Pinpoint the cell where the given text exists, returning its (x, y) midpoint coordinate. 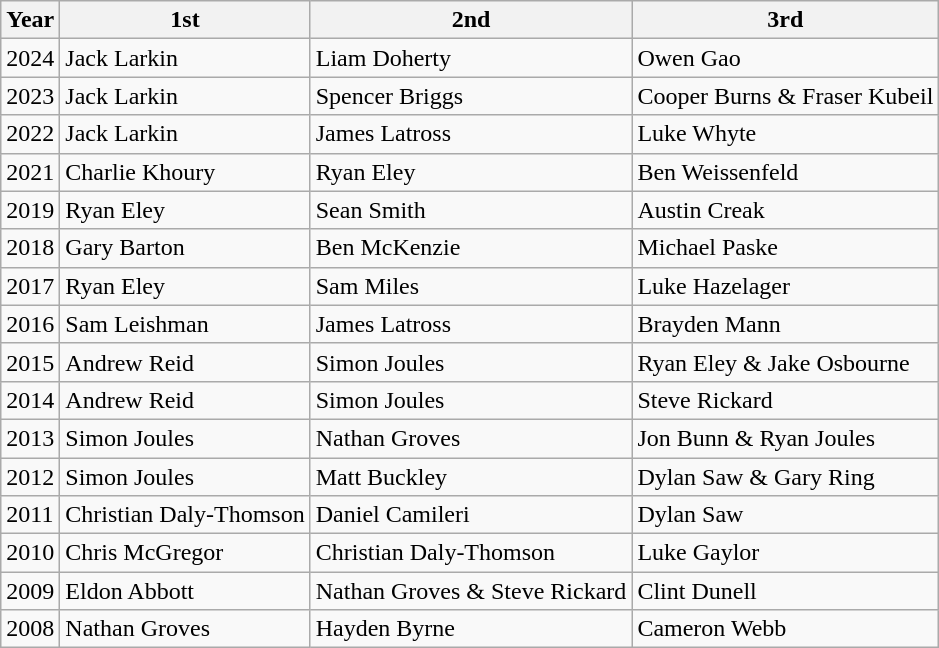
Year (30, 20)
Gary Barton (185, 248)
2011 (30, 515)
2017 (30, 286)
Sean Smith (471, 210)
2nd (471, 20)
Ryan Eley & Jake Osbourne (786, 362)
3rd (786, 20)
2016 (30, 324)
Austin Creak (786, 210)
Eldon Abbott (185, 591)
Luke Hazelager (786, 286)
Cooper Burns & Fraser Kubeil (786, 96)
2012 (30, 477)
2019 (30, 210)
Sam Miles (471, 286)
1st (185, 20)
2008 (30, 629)
2018 (30, 248)
Owen Gao (786, 58)
Steve Rickard (786, 400)
Michael Paske (786, 248)
2014 (30, 400)
Hayden Byrne (471, 629)
Dylan Saw & Gary Ring (786, 477)
Chris McGregor (185, 553)
Daniel Camileri (471, 515)
Matt Buckley (471, 477)
Sam Leishman (185, 324)
2009 (30, 591)
2024 (30, 58)
Jon Bunn & Ryan Joules (786, 438)
Luke Gaylor (786, 553)
Ben McKenzie (471, 248)
Nathan Groves & Steve Rickard (471, 591)
2013 (30, 438)
2022 (30, 134)
Clint Dunell (786, 591)
Spencer Briggs (471, 96)
Luke Whyte (786, 134)
Cameron Webb (786, 629)
2021 (30, 172)
Brayden Mann (786, 324)
2023 (30, 96)
Dylan Saw (786, 515)
Charlie Khoury (185, 172)
2015 (30, 362)
Ben Weissenfeld (786, 172)
2010 (30, 553)
Liam Doherty (471, 58)
